Determine the (x, y) coordinate at the center of the cell enclosing the given text.  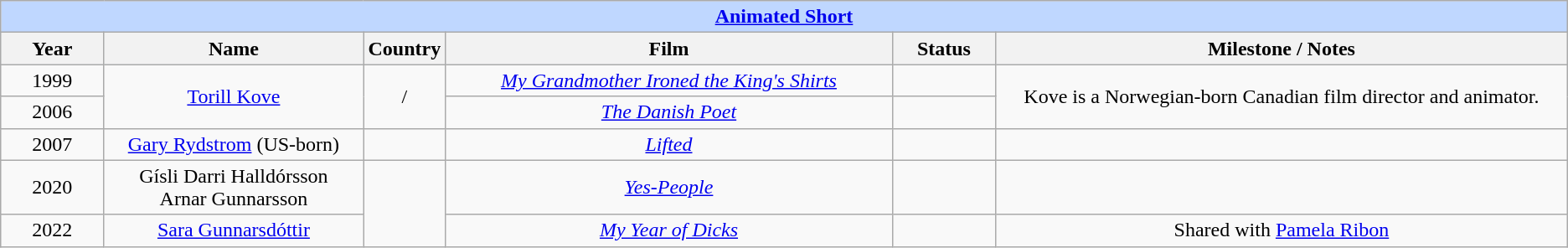
My Grandmother Ironed the King's Shirts (669, 80)
Country (405, 49)
1999 (52, 80)
Kove is a Norwegian-born Canadian film director and animator. (1282, 96)
Gísli Darri HalldórssonArnar Gunnarsson (234, 188)
Animated Short (784, 17)
Year (52, 49)
Name (234, 49)
Sara Gunnarsdóttir (234, 230)
Milestone / Notes (1282, 49)
/ (405, 96)
My Year of Dicks (669, 230)
2022 (52, 230)
2006 (52, 112)
Torill Kove (234, 96)
Gary Rydstrom (US-born) (234, 144)
Shared with Pamela Ribon (1282, 230)
Lifted (669, 144)
The Danish Poet (669, 112)
Film (669, 49)
2007 (52, 144)
2020 (52, 188)
Yes-People (669, 188)
Status (943, 49)
